Locate the cell with the specified text and output its (X, Y) center coordinate. 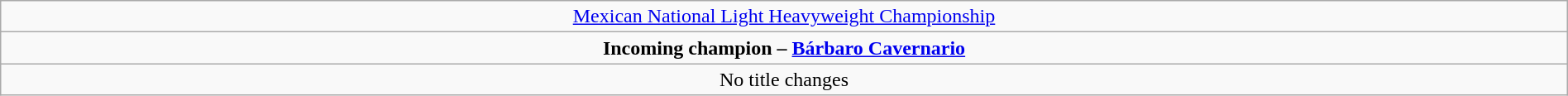
No title changes (784, 79)
Mexican National Light Heavyweight Championship (784, 17)
Incoming champion – Bárbaro Cavernario (784, 48)
